Return (x, y) of the center of cell containing provided text 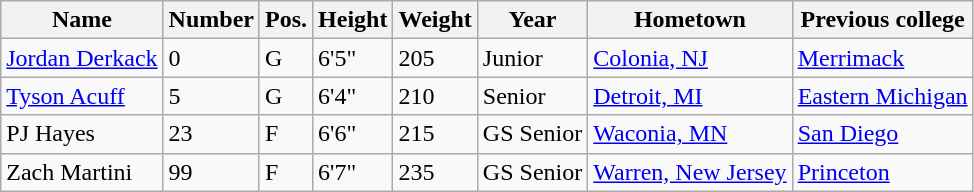
Number (211, 20)
0 (211, 58)
Jordan Derkack (82, 58)
Waconia, MN (690, 134)
Height (353, 20)
210 (435, 96)
23 (211, 134)
Hometown (690, 20)
PJ Hayes (82, 134)
Senior (532, 96)
Previous college (882, 20)
215 (435, 134)
Tyson Acuff (82, 96)
Pos. (286, 20)
Weight (435, 20)
235 (435, 172)
6'7" (353, 172)
Junior (532, 58)
Detroit, MI (690, 96)
6'6" (353, 134)
Merrimack (882, 58)
6'5" (353, 58)
Eastern Michigan (882, 96)
San Diego (882, 134)
Princeton (882, 172)
5 (211, 96)
Warren, New Jersey (690, 172)
Name (82, 20)
Colonia, NJ (690, 58)
205 (435, 58)
Zach Martini (82, 172)
Year (532, 20)
6'4" (353, 96)
99 (211, 172)
